Find where the given text appears and provide that cell's center as (X, Y) coordinate. 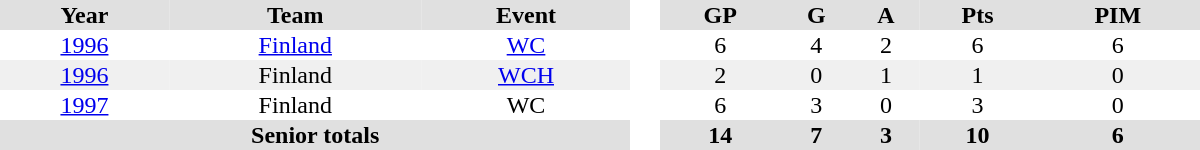
A (886, 15)
4 (816, 45)
Pts (978, 15)
GP (720, 15)
Team (296, 15)
Year (84, 15)
14 (720, 135)
Event (526, 15)
WCH (526, 75)
G (816, 15)
10 (978, 135)
1997 (84, 105)
7 (816, 135)
Senior totals (315, 135)
PIM (1118, 15)
